Capture the cell that displays the provided text and extract its [x, y] central coordinate. 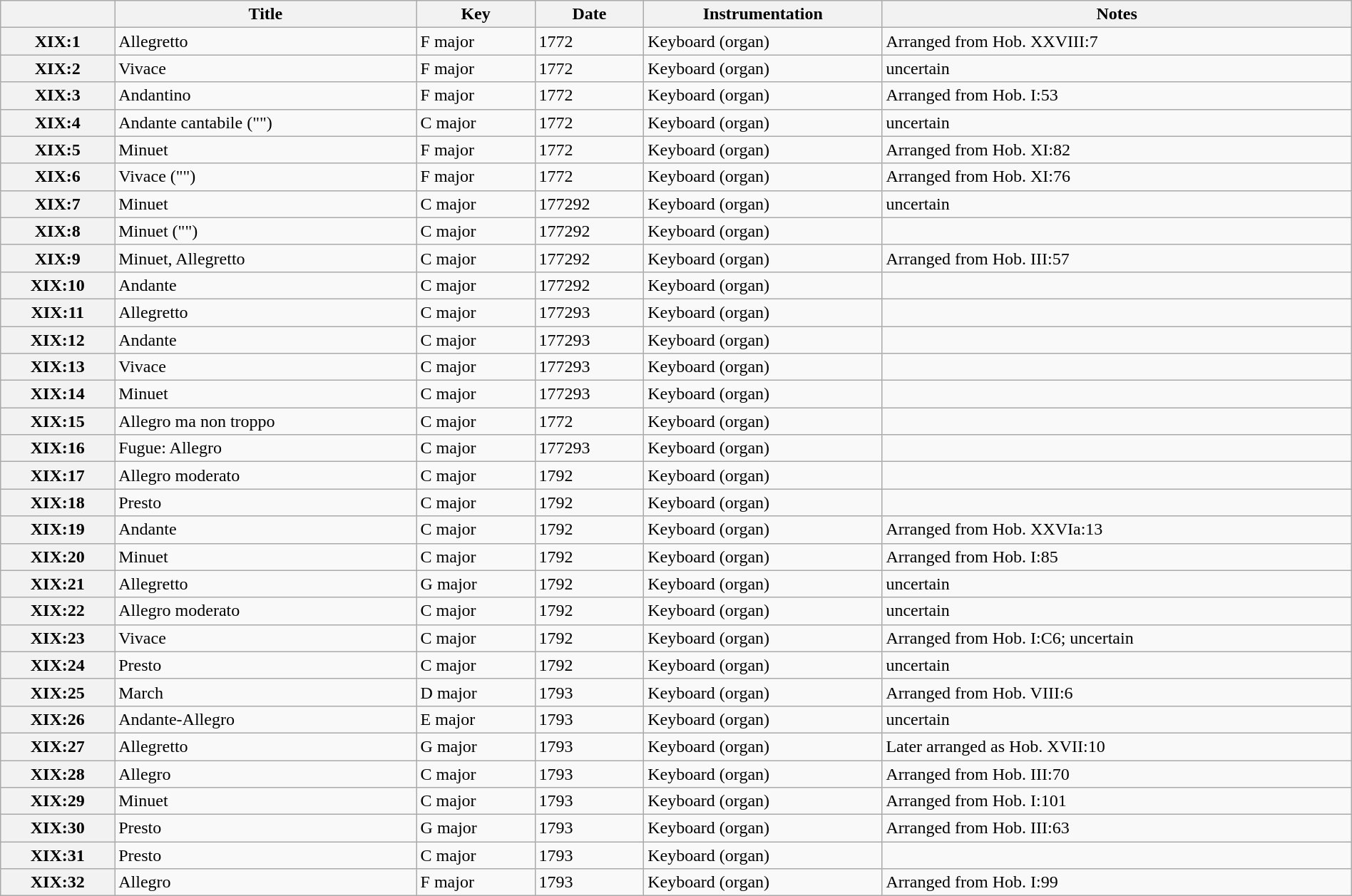
XIX:5 [58, 150]
XIX:24 [58, 665]
XIX:7 [58, 204]
XIX:25 [58, 692]
Arranged from Hob. XXVIII:7 [1117, 41]
Arranged from Hob. III:63 [1117, 828]
XIX:21 [58, 584]
Instrumentation [763, 14]
Arranged from Hob. VIII:6 [1117, 692]
XIX:18 [58, 503]
Minuet, Allegretto [265, 258]
Arranged from Hob. XI:82 [1117, 150]
XIX:23 [58, 638]
XIX:20 [58, 557]
Notes [1117, 14]
D major [476, 692]
XIX:13 [58, 367]
XIX:12 [58, 340]
Allegro ma non troppo [265, 421]
Andante cantabile ("") [265, 123]
E major [476, 719]
Title [265, 14]
Arranged from Hob. III:70 [1117, 773]
XIX:30 [58, 828]
XIX:17 [58, 475]
Minuet ("") [265, 231]
Arranged from Hob. I:C6; uncertain [1117, 638]
Arranged from Hob. I:53 [1117, 96]
XIX:31 [58, 855]
Vivace ("") [265, 177]
Fugue: Allegro [265, 448]
XIX:28 [58, 773]
XIX:27 [58, 746]
XIX:2 [58, 68]
XIX:14 [58, 394]
Andante-Allegro [265, 719]
XIX:10 [58, 285]
Arranged from Hob. XI:76 [1117, 177]
Key [476, 14]
Andantino [265, 96]
XIX:15 [58, 421]
Arranged from Hob. XXVIa:13 [1117, 530]
Arranged from Hob. III:57 [1117, 258]
XIX:1 [58, 41]
XIX:11 [58, 312]
XIX:8 [58, 231]
XIX:16 [58, 448]
XIX:29 [58, 801]
XIX:26 [58, 719]
XIX:32 [58, 882]
Arranged from Hob. I:85 [1117, 557]
XIX:4 [58, 123]
Date [589, 14]
Later arranged as Hob. XVII:10 [1117, 746]
XIX:22 [58, 611]
XIX:3 [58, 96]
XIX:9 [58, 258]
Arranged from Hob. I:99 [1117, 882]
Arranged from Hob. I:101 [1117, 801]
March [265, 692]
XIX:6 [58, 177]
XIX:19 [58, 530]
